For the text-containing cell, return its midpoint in [x, y] coordinate format. 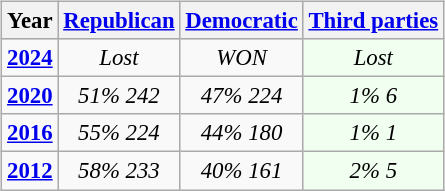
2024 [30, 58]
51% 242 [119, 96]
Republican [119, 21]
WON [242, 58]
44% 180 [242, 133]
1% 6 [373, 96]
2020 [30, 96]
Year [30, 21]
58% 233 [119, 171]
Third parties [373, 21]
1% 1 [373, 133]
55% 224 [119, 133]
Democratic [242, 21]
2016 [30, 133]
2% 5 [373, 171]
2012 [30, 171]
40% 161 [242, 171]
47% 224 [242, 96]
